Locate the cell with the specified text and output its [X, Y] center coordinate. 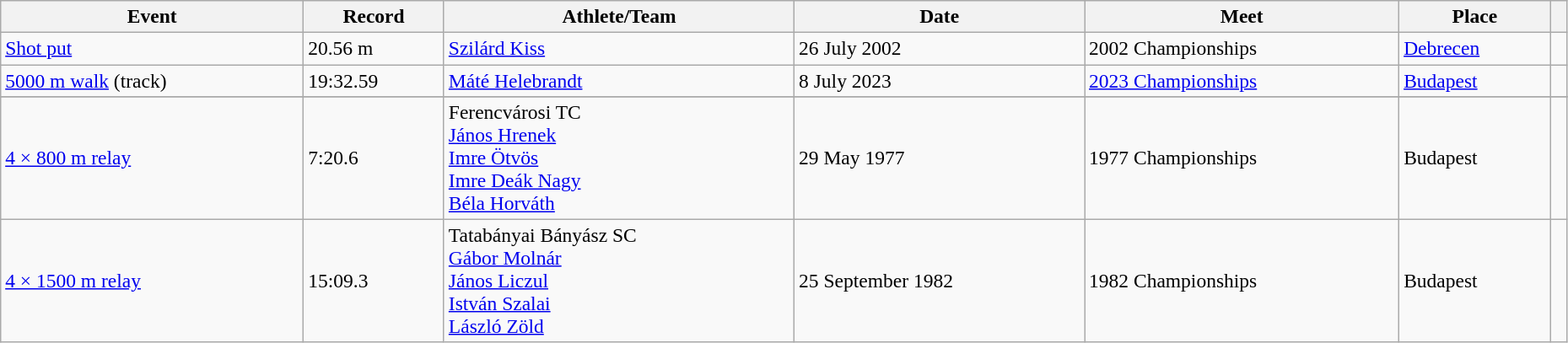
1982 Championships [1242, 281]
Tatabányai Bányász SCGábor MolnárJános LiczulIstván SzalaiLászló Zöld [619, 281]
8 July 2023 [940, 80]
2002 Championships [1242, 48]
Ferencvárosi TCJános HrenekImre ÖtvösImre Deák NagyBéla Horváth [619, 158]
15:09.3 [374, 281]
1977 Championships [1242, 158]
26 July 2002 [940, 48]
20.56 m [374, 48]
7:20.6 [374, 158]
Record [374, 16]
Shot put [152, 48]
2023 Championships [1242, 80]
Máté Helebrandt [619, 80]
Debrecen [1474, 48]
4 × 1500 m relay [152, 281]
19:32.59 [374, 80]
Szilárd Kiss [619, 48]
Date [940, 16]
5000 m walk (track) [152, 80]
Place [1474, 16]
Athlete/Team [619, 16]
Event [152, 16]
25 September 1982 [940, 281]
4 × 800 m relay [152, 158]
Meet [1242, 16]
29 May 1977 [940, 158]
